Scan for the cell matching the given text and deliver its (x, y) coordinate at center. 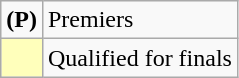
(P) (22, 20)
Qualified for finals (140, 58)
Premiers (140, 20)
